Capture the cell that displays the provided text and extract its (X, Y) central coordinate. 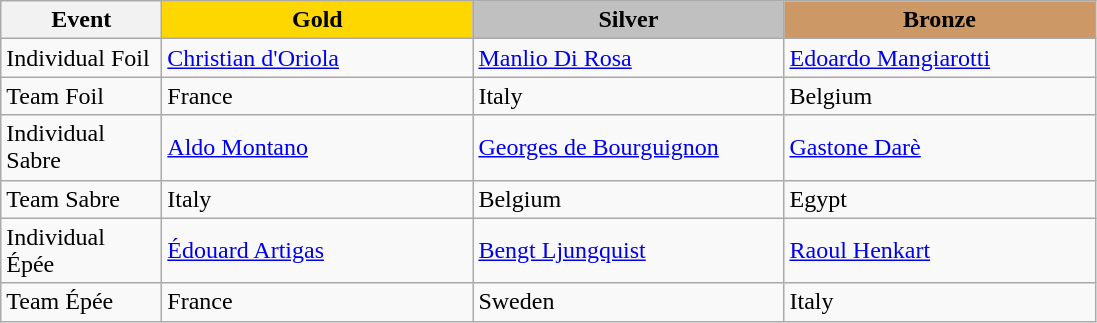
Bengt Ljungquist (628, 250)
Individual Foil (82, 58)
Event (82, 20)
Team Sabre (82, 199)
Team Épée (82, 302)
Individual Sabre (82, 148)
Silver (628, 20)
Team Foil (82, 96)
Gastone Darè (940, 148)
Egypt (940, 199)
Edoardo Mangiarotti (940, 58)
Raoul Henkart (940, 250)
Aldo Montano (318, 148)
Christian d'Oriola (318, 58)
Édouard Artigas (318, 250)
Individual Épée (82, 250)
Sweden (628, 302)
Manlio Di Rosa (628, 58)
Gold (318, 20)
Georges de Bourguignon (628, 148)
Bronze (940, 20)
